Locate the cell with the specified text and output its (X, Y) center coordinate. 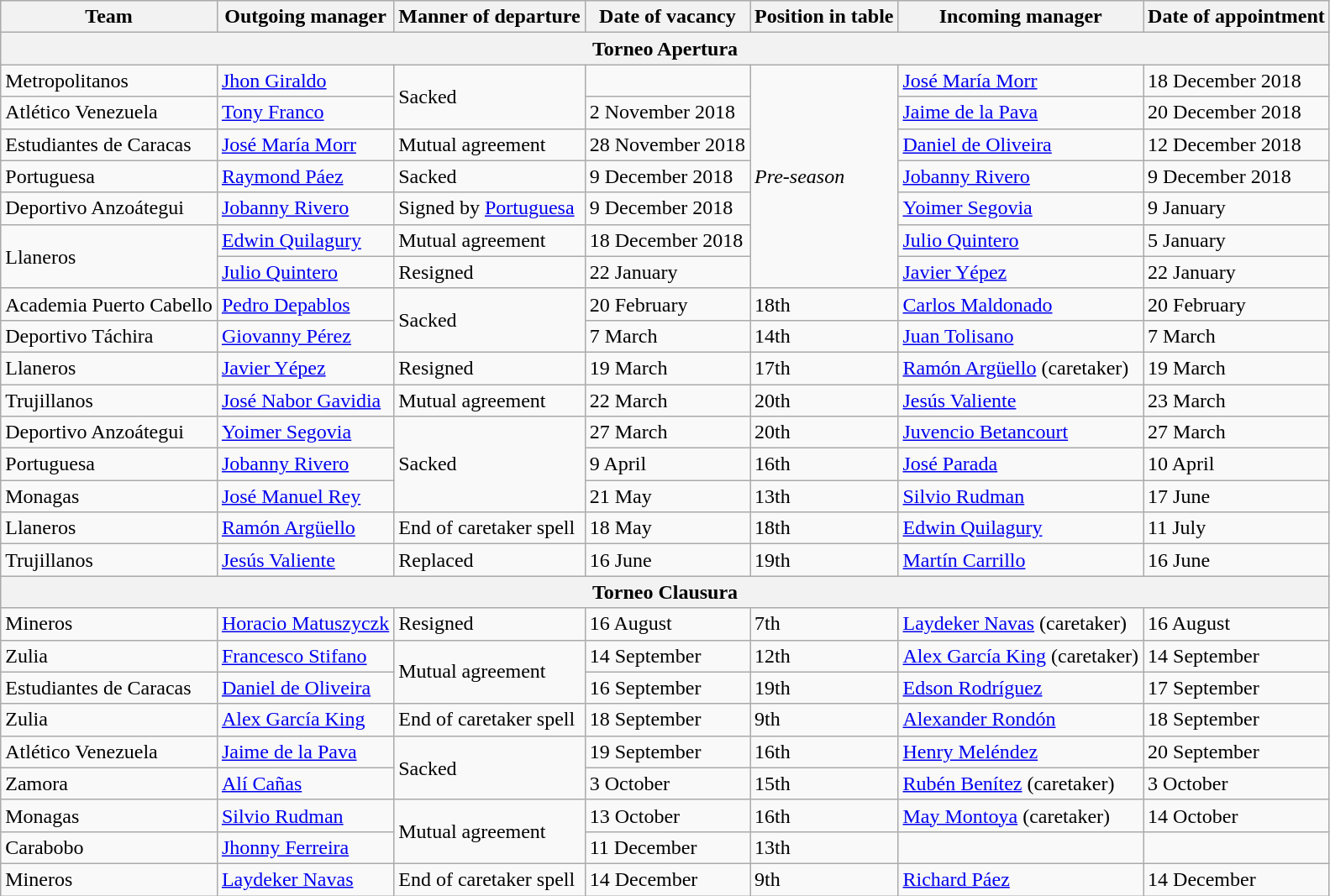
José Manuel Rey (305, 496)
Alex García King (305, 720)
15th (824, 783)
Date of appointment (1237, 17)
Richard Páez (1021, 879)
9 January (1237, 208)
14th (824, 336)
Martín Carrillo (1021, 560)
Position in table (824, 17)
Torneo Clausura (665, 592)
Torneo Apertura (665, 49)
Carabobo (109, 847)
17 September (1237, 688)
Henry Meléndez (1021, 752)
12th (824, 656)
19 September (667, 752)
Team (109, 17)
José Parada (1021, 464)
Pedro Depablos (305, 304)
Zamora (109, 783)
12 December 2018 (1237, 144)
Rubén Benítez (caretaker) (1021, 783)
José Nabor Gavidia (305, 401)
Laydeker Navas (305, 879)
Jhonny Ferreira (305, 847)
22 March (667, 401)
17 June (1237, 496)
14 October (1237, 815)
20 December 2018 (1237, 113)
Pre-season (824, 176)
Francesco Stifano (305, 656)
Academia Puerto Cabello (109, 304)
Laydeker Navas (caretaker) (1021, 624)
Jhon Giraldo (305, 81)
Carlos Maldonado (1021, 304)
Replaced (489, 560)
2 November 2018 (667, 113)
Manner of departure (489, 17)
Giovanny Pérez (305, 336)
17th (824, 368)
Ramón Argüello (caretaker) (1021, 368)
Horacio Matuszyczk (305, 624)
Tony Franco (305, 113)
10 April (1237, 464)
18 May (667, 528)
28 November 2018 (667, 144)
16 September (667, 688)
23 March (1237, 401)
21 May (667, 496)
5 January (1237, 240)
Date of vacancy (667, 17)
Metropolitanos (109, 81)
Outgoing manager (305, 17)
Alex García King (caretaker) (1021, 656)
Ramón Argüello (305, 528)
Juan Tolisano (1021, 336)
11 July (1237, 528)
13 October (667, 815)
Deportivo Táchira (109, 336)
20 September (1237, 752)
Incoming manager (1021, 17)
Edson Rodríguez (1021, 688)
11 December (667, 847)
Juvencio Betancourt (1021, 432)
Alexander Rondón (1021, 720)
Signed by Portuguesa (489, 208)
May Montoya (caretaker) (1021, 815)
Alí Cañas (305, 783)
Raymond Páez (305, 176)
9 April (667, 464)
7th (824, 624)
